Scan for the cell matching the given text and deliver its [X, Y] coordinate at center. 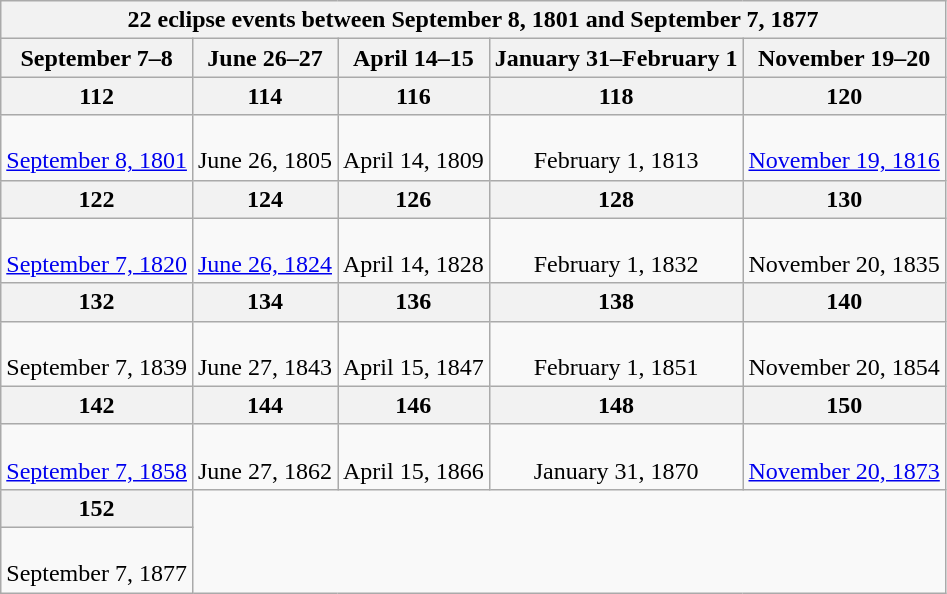
September 7, 1839 [97, 354]
148 [616, 405]
124 [264, 199]
January 31, 1870 [616, 456]
134 [264, 302]
June 27, 1862 [264, 456]
January 31–February 1 [616, 58]
138 [616, 302]
136 [414, 302]
February 1, 1813 [616, 148]
April 14–15 [414, 58]
September 7–8 [97, 58]
November 19, 1816 [844, 148]
120 [844, 96]
February 1, 1832 [616, 250]
146 [414, 405]
February 1, 1851 [616, 354]
22 eclipse events between September 8, 1801 and September 7, 1877 [474, 20]
September 7, 1820 [97, 250]
June 27, 1843 [264, 354]
130 [844, 199]
118 [616, 96]
September 7, 1877 [97, 560]
128 [616, 199]
June 26–27 [264, 58]
September 7, 1858 [97, 456]
April 14, 1828 [414, 250]
144 [264, 405]
132 [97, 302]
June 26, 1824 [264, 250]
112 [97, 96]
142 [97, 405]
April 15, 1847 [414, 354]
November 19–20 [844, 58]
November 20, 1854 [844, 354]
122 [97, 199]
April 14, 1809 [414, 148]
116 [414, 96]
June 26, 1805 [264, 148]
September 8, 1801 [97, 148]
114 [264, 96]
140 [844, 302]
126 [414, 199]
152 [97, 508]
150 [844, 405]
April 15, 1866 [414, 456]
November 20, 1835 [844, 250]
November 20, 1873 [844, 456]
